Find where the given text appears and provide that cell's center as [x, y] coordinate. 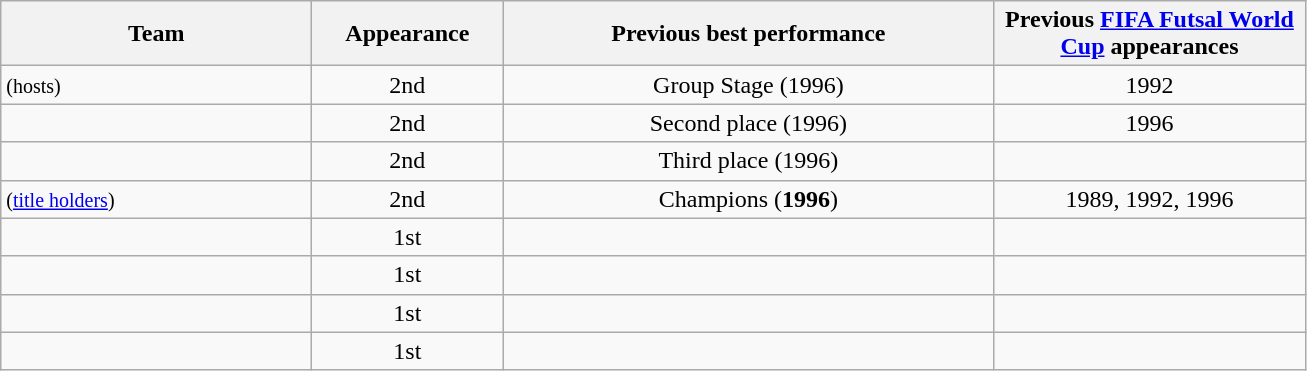
(hosts) [156, 85]
Second place (1996) [748, 123]
1989, 1992, 1996 [1150, 199]
Team [156, 34]
Group Stage (1996) [748, 85]
1992 [1150, 85]
Previous FIFA Futsal World Cup appearances [1150, 34]
1996 [1150, 123]
(title holders) [156, 199]
Appearance [408, 34]
Previous best performance [748, 34]
Third place (1996) [748, 161]
Champions (1996) [748, 199]
